Return (X, Y) of the center of cell containing provided text 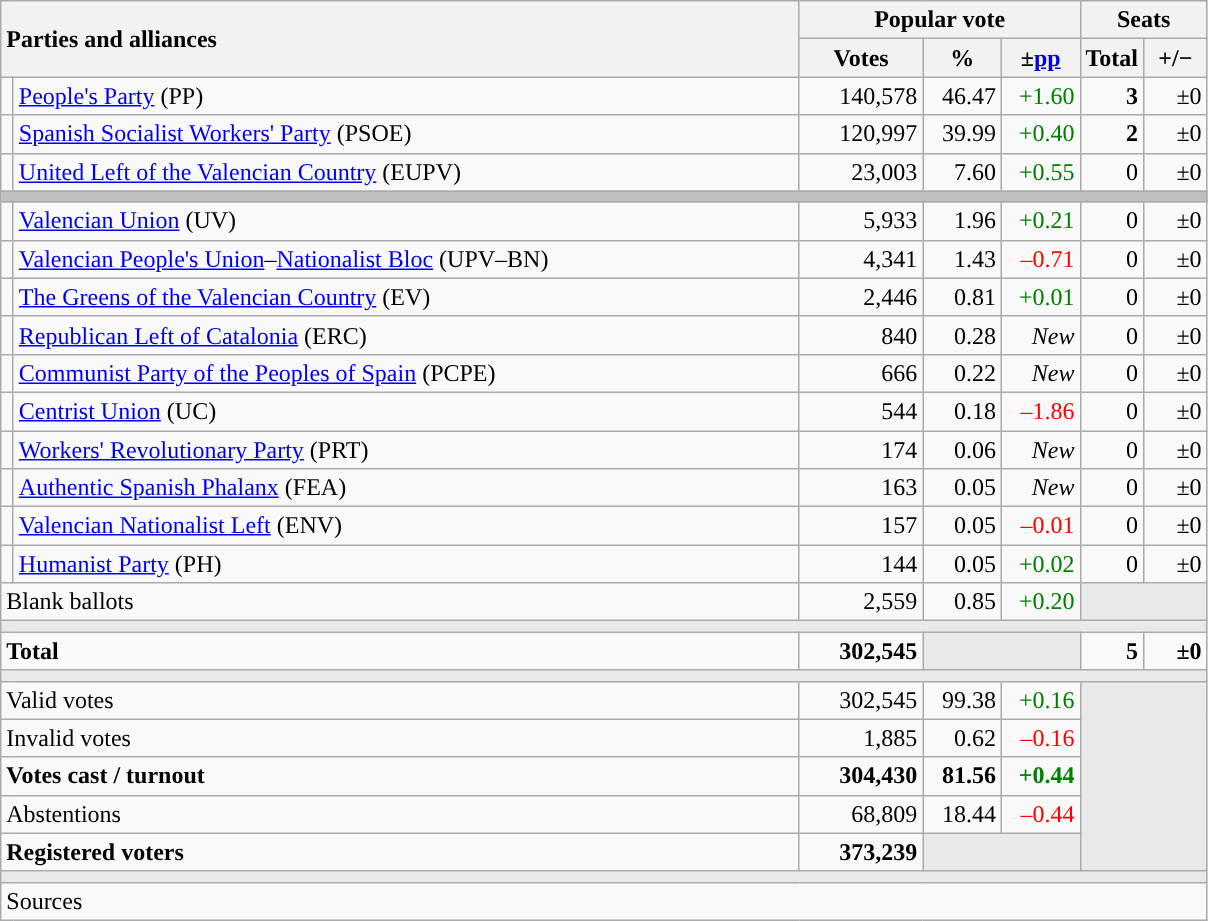
1.43 (962, 259)
Valencian Nationalist Left (ENV) (406, 526)
0.81 (962, 297)
2,559 (861, 602)
Registered voters (400, 852)
Valid votes (400, 700)
+0.20 (1040, 602)
–0.44 (1040, 814)
Blank ballots (400, 602)
18.44 (962, 814)
2,446 (861, 297)
+0.16 (1040, 700)
144 (861, 564)
140,578 (861, 96)
People's Party (PP) (406, 96)
157 (861, 526)
46.47 (962, 96)
United Left of the Valencian Country (EUPV) (406, 172)
544 (861, 411)
+0.55 (1040, 172)
Popular vote (940, 20)
Workers' Revolutionary Party (PRT) (406, 449)
99.38 (962, 700)
163 (861, 488)
Votes (861, 58)
0.22 (962, 373)
–0.71 (1040, 259)
Valencian Union (UV) (406, 221)
+/− (1176, 58)
2 (1112, 134)
304,430 (861, 776)
1,885 (861, 738)
±pp (1040, 58)
5 (1112, 651)
–0.01 (1040, 526)
120,997 (861, 134)
0.62 (962, 738)
Communist Party of the Peoples of Spain (PCPE) (406, 373)
–1.86 (1040, 411)
373,239 (861, 852)
Authentic Spanish Phalanx (FEA) (406, 488)
+0.44 (1040, 776)
The Greens of the Valencian Country (EV) (406, 297)
174 (861, 449)
0.18 (962, 411)
Invalid votes (400, 738)
Republican Left of Catalonia (ERC) (406, 335)
Sources (604, 901)
Humanist Party (PH) (406, 564)
0.06 (962, 449)
+0.21 (1040, 221)
+0.40 (1040, 134)
0.85 (962, 602)
5,933 (861, 221)
+1.60 (1040, 96)
% (962, 58)
1.96 (962, 221)
–0.16 (1040, 738)
23,003 (861, 172)
39.99 (962, 134)
Votes cast / turnout (400, 776)
Seats (1144, 20)
0.28 (962, 335)
Parties and alliances (400, 39)
Centrist Union (UC) (406, 411)
Spanish Socialist Workers' Party (PSOE) (406, 134)
+0.01 (1040, 297)
Abstentions (400, 814)
666 (861, 373)
840 (861, 335)
3 (1112, 96)
+0.02 (1040, 564)
81.56 (962, 776)
68,809 (861, 814)
Valencian People's Union–Nationalist Bloc (UPV–BN) (406, 259)
7.60 (962, 172)
4,341 (861, 259)
